Output the (x, y) coordinate of the center of the cell containing the given text.  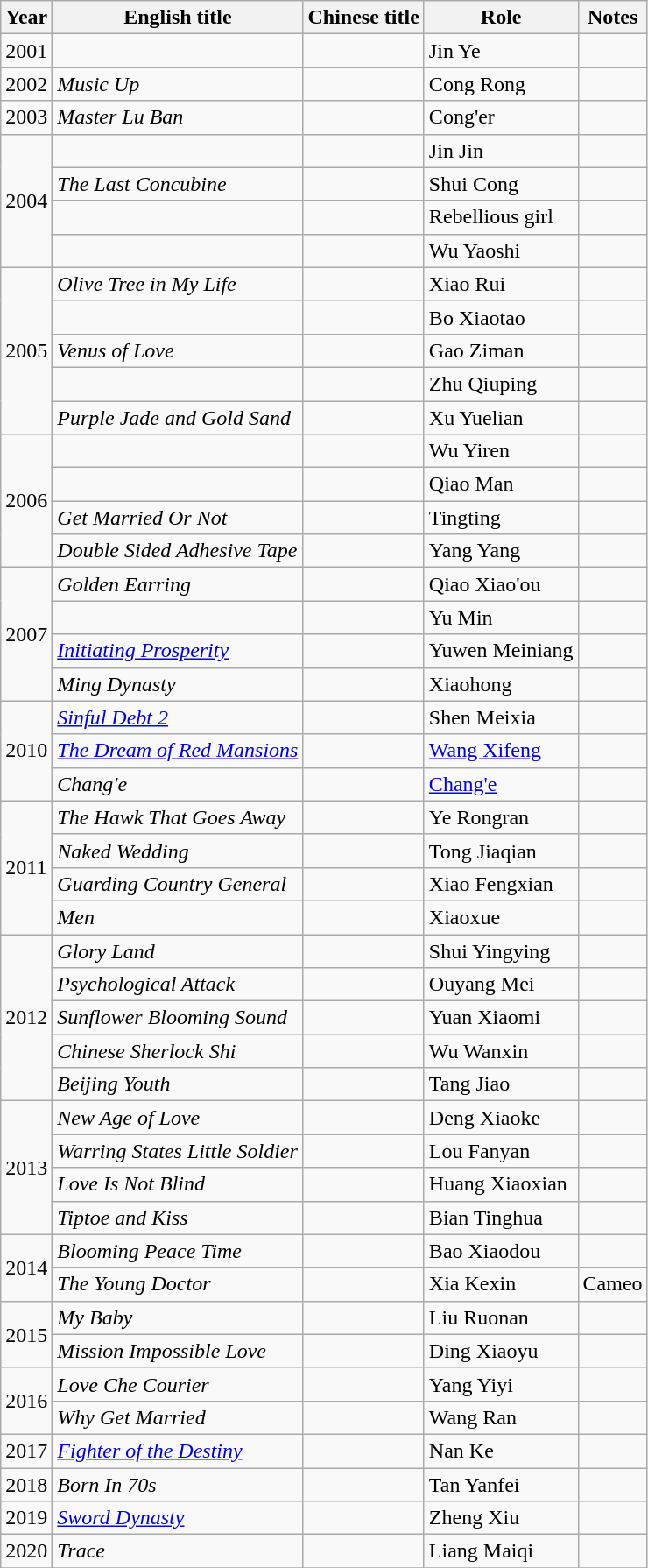
English title (178, 18)
Mission Impossible Love (178, 1351)
Music Up (178, 84)
Love Che Courier (178, 1384)
Ye Rongran (501, 817)
Golden Earring (178, 584)
Xu Yuelian (501, 418)
Bao Xiaodou (501, 1251)
Yang Yiyi (501, 1384)
2007 (26, 634)
Notes (613, 18)
Master Lu Ban (178, 117)
Rebellious girl (501, 217)
Qiao Xiao'ou (501, 584)
Double Sided Adhesive Tape (178, 551)
Role (501, 18)
The Dream of Red Mansions (178, 751)
2001 (26, 51)
Shen Meixia (501, 717)
Cong Rong (501, 84)
2020 (26, 1551)
Bian Tinghua (501, 1218)
Trace (178, 1551)
2017 (26, 1451)
2004 (26, 201)
Beijing Youth (178, 1084)
Xiaoxue (501, 917)
Xiao Fengxian (501, 884)
The Last Concubine (178, 184)
Chinese Sherlock Shi (178, 1051)
Tiptoe and Kiss (178, 1218)
Jin Jin (501, 151)
Glory Land (178, 950)
Naked Wedding (178, 851)
Love Is Not Blind (178, 1184)
Yuan Xiaomi (501, 1018)
Wang Xifeng (501, 751)
Wu Yiren (501, 451)
2011 (26, 867)
Tong Jiaqian (501, 851)
Deng Xiaoke (501, 1118)
2010 (26, 751)
Wu Wanxin (501, 1051)
Cong'er (501, 117)
Huang Xiaoxian (501, 1184)
Tan Yanfei (501, 1485)
2015 (26, 1334)
Sinful Debt 2 (178, 717)
Sword Dynasty (178, 1518)
Zhu Qiuping (501, 384)
Yang Yang (501, 551)
Nan Ke (501, 1451)
2019 (26, 1518)
Born In 70s (178, 1485)
Blooming Peace Time (178, 1251)
2016 (26, 1401)
2012 (26, 1017)
Zheng Xiu (501, 1518)
2002 (26, 84)
Initiating Prosperity (178, 651)
Jin Ye (501, 51)
Men (178, 917)
Bo Xiaotao (501, 317)
Wang Ran (501, 1417)
Xia Kexin (501, 1284)
Cameo (613, 1284)
2018 (26, 1485)
Liang Maiqi (501, 1551)
2006 (26, 501)
Venus of Love (178, 350)
Why Get Married (178, 1417)
Olive Tree in My Life (178, 284)
Tang Jiao (501, 1084)
Psychological Attack (178, 985)
New Age of Love (178, 1118)
Xiaohong (501, 684)
Shui Yingying (501, 950)
Yuwen Meiniang (501, 651)
Lou Fanyan (501, 1151)
The Hawk That Goes Away (178, 817)
The Young Doctor (178, 1284)
Get Married Or Not (178, 518)
Liu Ruonan (501, 1317)
Gao Ziman (501, 350)
Xiao Rui (501, 284)
Ming Dynasty (178, 684)
Sunflower Blooming Sound (178, 1018)
My Baby (178, 1317)
Ouyang Mei (501, 985)
Warring States Little Soldier (178, 1151)
Tingting (501, 518)
2003 (26, 117)
Shui Cong (501, 184)
2014 (26, 1268)
Fighter of the Destiny (178, 1451)
Chinese title (363, 18)
Wu Yaoshi (501, 251)
Guarding Country General (178, 884)
Qiao Man (501, 484)
Purple Jade and Gold Sand (178, 418)
Ding Xiaoyu (501, 1351)
2013 (26, 1168)
Yu Min (501, 618)
2005 (26, 350)
Year (26, 18)
